For the text-containing cell, return its midpoint in [X, Y] coordinate format. 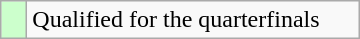
Qualified for the quarterfinals [193, 20]
